Search for the cell housing the specified text and yield its (x, y) center coordinate. 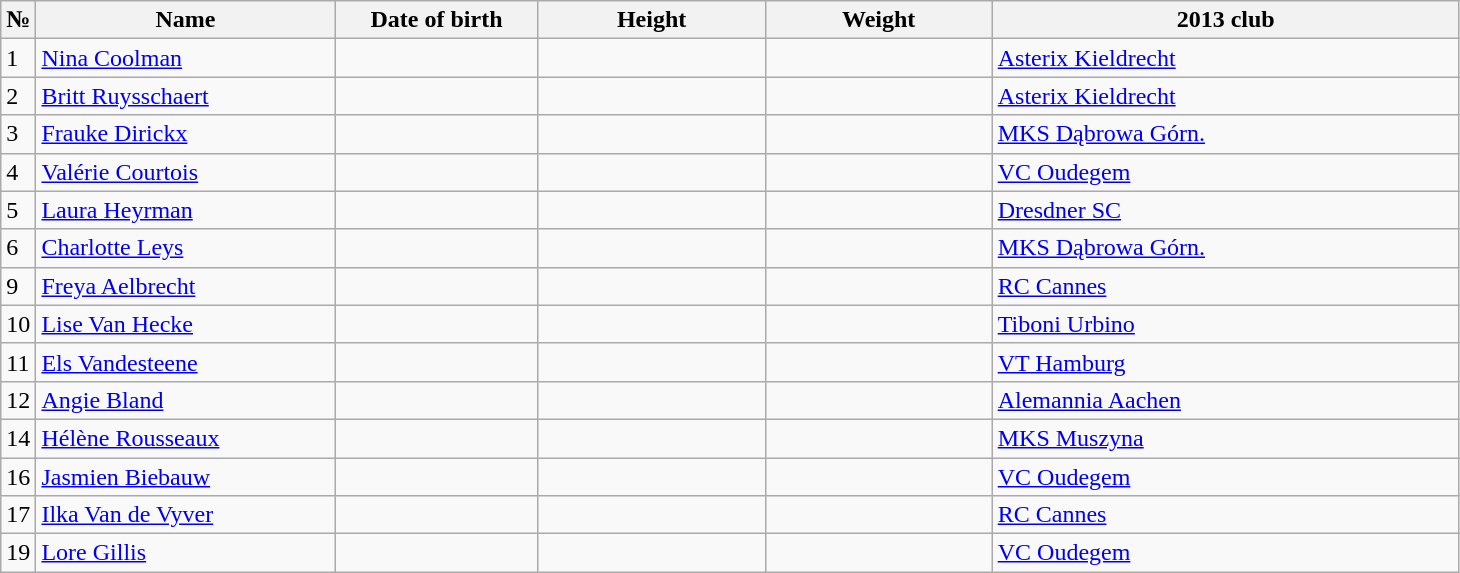
17 (18, 515)
Hélène Rousseaux (186, 438)
4 (18, 172)
12 (18, 400)
Valérie Courtois (186, 172)
Date of birth (436, 20)
3 (18, 134)
MKS Muszyna (1226, 438)
19 (18, 553)
Laura Heyrman (186, 210)
№ (18, 20)
Charlotte Leys (186, 248)
9 (18, 286)
5 (18, 210)
VT Hamburg (1226, 362)
Angie Bland (186, 400)
2013 club (1226, 20)
Weight (878, 20)
11 (18, 362)
Frauke Dirickx (186, 134)
2 (18, 96)
14 (18, 438)
16 (18, 477)
Lore Gillis (186, 553)
Britt Ruysschaert (186, 96)
Els Vandesteene (186, 362)
6 (18, 248)
Height (652, 20)
Freya Aelbrecht (186, 286)
Lise Van Hecke (186, 324)
Name (186, 20)
Dresdner SC (1226, 210)
1 (18, 58)
10 (18, 324)
Tiboni Urbino (1226, 324)
Nina Coolman (186, 58)
Ilka Van de Vyver (186, 515)
Jasmien Biebauw (186, 477)
Alemannia Aachen (1226, 400)
